Detect which cell encompasses the target text, then output its (x, y) center coordinate. 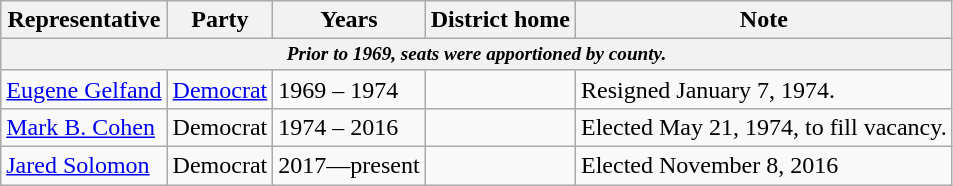
1974 – 2016 (349, 128)
Eugene Gelfand (84, 89)
Elected November 8, 2016 (764, 166)
Prior to 1969, seats were apportioned by county. (476, 55)
Jared Solomon (84, 166)
Note (764, 20)
Representative (84, 20)
District home (500, 20)
Resigned January 7, 1974. (764, 89)
Elected May 21, 1974, to fill vacancy. (764, 128)
Years (349, 20)
Party (220, 20)
1969 – 1974 (349, 89)
Mark B. Cohen (84, 128)
2017—present (349, 166)
